Extract the (x, y) coordinate from the center of the cell holding the provided text.  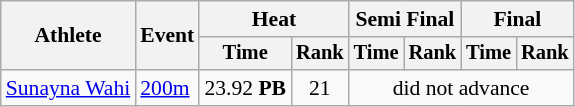
Heat (274, 19)
21 (320, 88)
did not advance (462, 88)
Final (517, 19)
Athlete (68, 36)
200m (167, 88)
Semi Final (405, 19)
Event (167, 36)
Sunayna Wahi (68, 88)
23.92 PB (245, 88)
